Locate the cell with the specified text and output its (X, Y) center coordinate. 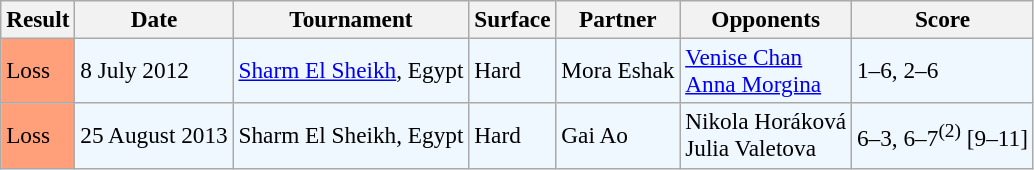
Nikola Horáková Julia Valetova (766, 136)
Partner (618, 19)
Mora Eshak (618, 70)
Score (943, 19)
6–3, 6–7(2) [9–11] (943, 136)
1–6, 2–6 (943, 70)
Tournament (351, 19)
Venise Chan Anna Morgina (766, 70)
25 August 2013 (154, 136)
Gai Ao (618, 136)
Opponents (766, 19)
Result (38, 19)
Date (154, 19)
Surface (512, 19)
8 July 2012 (154, 70)
